Return the (x, y) coordinate for the center point of the cell that contains the specified text.  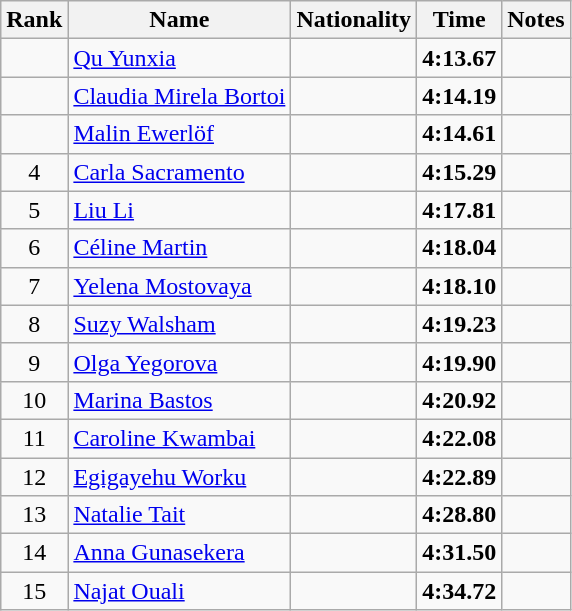
Nationality (354, 20)
Céline Martin (180, 248)
8 (34, 324)
9 (34, 362)
4:18.10 (460, 286)
Rank (34, 20)
4:14.61 (460, 134)
Time (460, 20)
10 (34, 400)
Claudia Mirela Bortoi (180, 96)
Caroline Kwambai (180, 438)
Olga Yegorova (180, 362)
4:22.08 (460, 438)
Anna Gunasekera (180, 553)
13 (34, 515)
4:17.81 (460, 210)
Name (180, 20)
Egigayehu Worku (180, 477)
4:20.92 (460, 400)
Yelena Mostovaya (180, 286)
Notes (536, 20)
4:28.80 (460, 515)
Malin Ewerlöf (180, 134)
Liu Li (180, 210)
4:19.23 (460, 324)
Natalie Tait (180, 515)
11 (34, 438)
Qu Yunxia (180, 58)
4:22.89 (460, 477)
4:13.67 (460, 58)
4 (34, 172)
4:18.04 (460, 248)
14 (34, 553)
12 (34, 477)
4:31.50 (460, 553)
Carla Sacramento (180, 172)
Najat Ouali (180, 591)
5 (34, 210)
6 (34, 248)
Marina Bastos (180, 400)
4:14.19 (460, 96)
4:19.90 (460, 362)
7 (34, 286)
4:15.29 (460, 172)
15 (34, 591)
4:34.72 (460, 591)
Suzy Walsham (180, 324)
